Identify which cell holds the provided text, then report its [x, y] central coordinate. 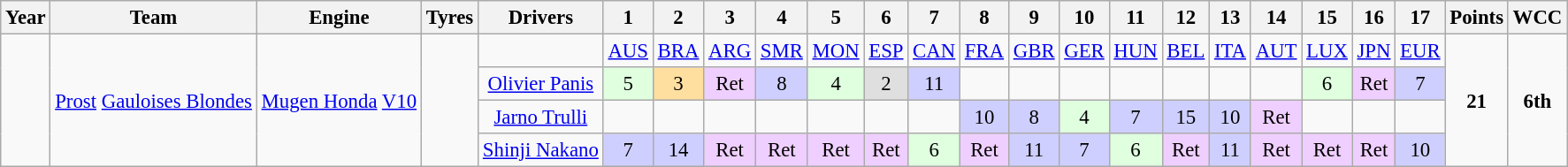
AUT [1275, 51]
Tyres [449, 18]
CAN [934, 51]
16 [1374, 18]
Mugen Honda V10 [339, 101]
SMR [782, 51]
JPN [1374, 51]
HUN [1136, 51]
Shinji Nakano [541, 150]
1 [628, 18]
AUS [628, 51]
GER [1084, 51]
9 [1033, 18]
WCC [1537, 18]
Year [26, 18]
12 [1186, 18]
Drivers [541, 18]
BRA [677, 51]
21 [1477, 101]
FRA [985, 51]
LUX [1327, 51]
Engine [339, 18]
EUR [1420, 51]
ITA [1231, 51]
Jarno Trulli [541, 118]
ARG [730, 51]
Prost Gauloises Blondes [154, 101]
MON [836, 51]
BEL [1186, 51]
Team [154, 18]
GBR [1033, 51]
17 [1420, 18]
Olivier Panis [541, 84]
6th [1537, 101]
ESP [886, 51]
Points [1477, 18]
13 [1231, 18]
